Provide the (x, y) coordinate of the cell's center where the given text is located.  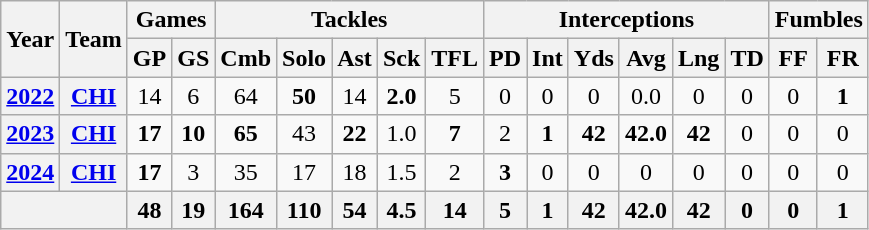
2022 (30, 96)
19 (194, 210)
65 (246, 134)
Solo (304, 58)
2024 (30, 172)
35 (246, 172)
1.0 (401, 134)
Yds (594, 58)
50 (304, 96)
54 (355, 210)
Ast (355, 58)
2023 (30, 134)
TFL (455, 58)
FR (842, 58)
10 (194, 134)
64 (246, 96)
110 (304, 210)
Tackles (350, 20)
1.5 (401, 172)
164 (246, 210)
GS (194, 58)
18 (355, 172)
Games (170, 20)
2.0 (401, 96)
6 (194, 96)
22 (355, 134)
48 (149, 210)
Team (94, 39)
Int (548, 58)
Interceptions (627, 20)
GP (149, 58)
43 (304, 134)
Sck (401, 58)
Year (30, 39)
PD (506, 58)
0.0 (646, 96)
TD (747, 58)
FF (793, 58)
Lng (698, 58)
Fumbles (818, 20)
7 (455, 134)
Avg (646, 58)
4.5 (401, 210)
Cmb (246, 58)
